Provide the [X, Y] coordinate of the cell's center where the given text is located.  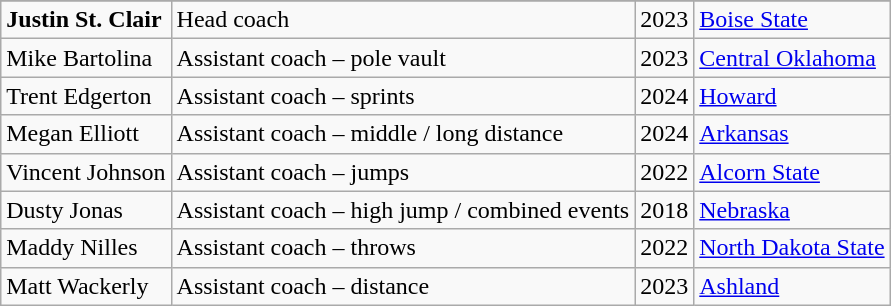
Dusty Jonas [86, 210]
North Dakota State [792, 248]
Assistant coach – high jump / combined events [403, 210]
Boise State [792, 20]
Ashland [792, 286]
Assistant coach – sprints [403, 96]
Justin St. Clair [86, 20]
Matt Wackerly [86, 286]
Megan Elliott [86, 134]
Nebraska [792, 210]
Howard [792, 96]
Arkansas [792, 134]
Trent Edgerton [86, 96]
Assistant coach – pole vault [403, 58]
Assistant coach – middle / long distance [403, 134]
Vincent Johnson [86, 172]
Maddy Nilles [86, 248]
Head coach [403, 20]
Central Oklahoma [792, 58]
Assistant coach – throws [403, 248]
Alcorn State [792, 172]
Assistant coach – distance [403, 286]
2018 [664, 210]
Assistant coach – jumps [403, 172]
Mike Bartolina [86, 58]
